Locate the cell with the specified text and output its (x, y) center coordinate. 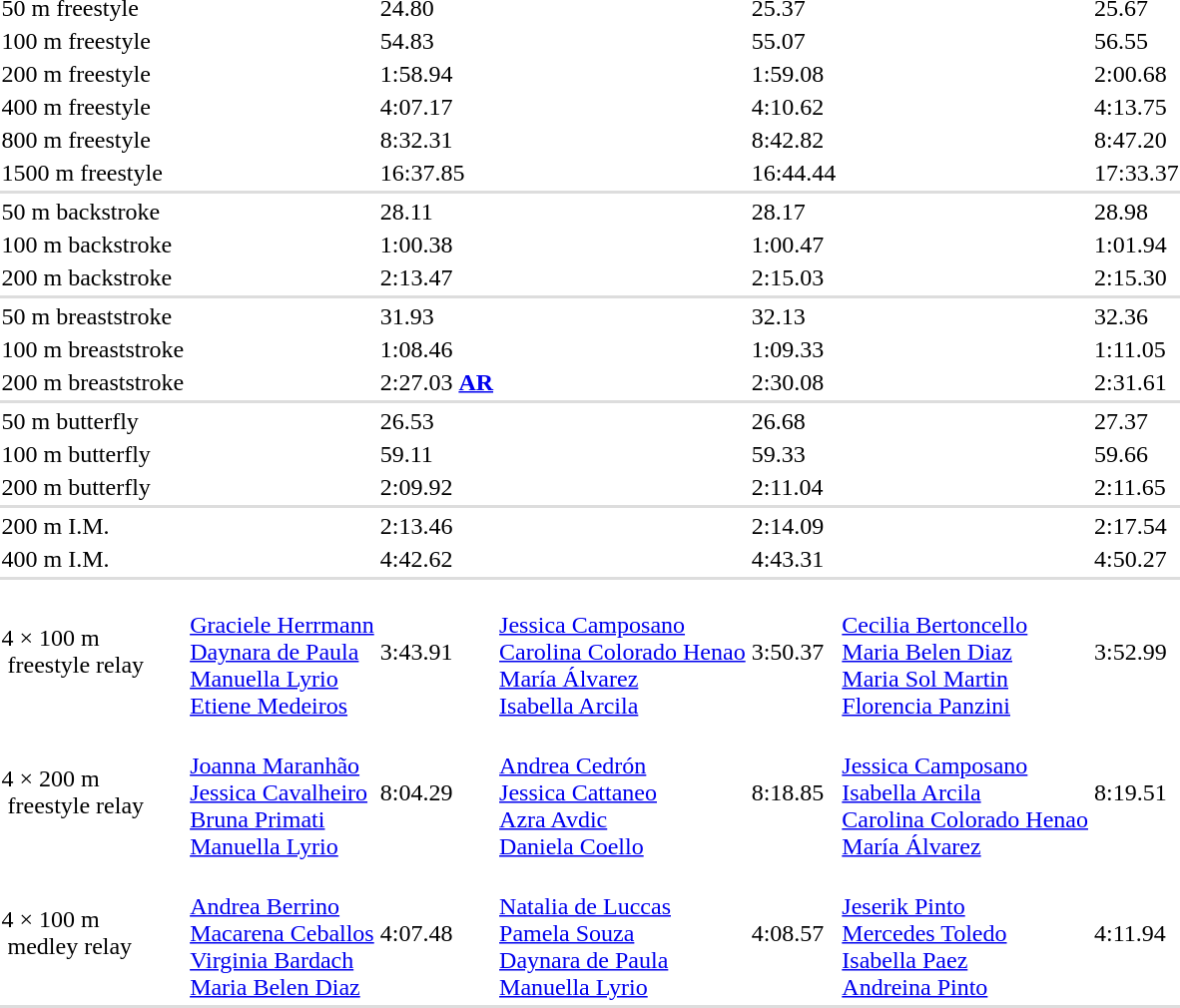
26.68 (794, 421)
59.66 (1136, 454)
100 m breaststroke (93, 349)
200 m I.M. (93, 526)
4:42.62 (436, 559)
1:11.05 (1136, 349)
2:09.92 (436, 487)
4:11.94 (1136, 933)
2:30.08 (794, 382)
59.11 (436, 454)
8:18.85 (794, 792)
Jeserik PintoMercedes ToledoIsabella PaezAndreina Pinto (965, 933)
8:19.51 (1136, 792)
Natalia de LuccasPamela SouzaDaynara de PaulaManuella Lyrio (623, 933)
Jessica CamposanoCarolina Colorado HenaoMaría ÁlvarezIsabella Arcila (623, 652)
16:37.85 (436, 173)
100 m butterfly (93, 454)
1:08.46 (436, 349)
4:07.17 (436, 107)
28.17 (794, 212)
28.11 (436, 212)
2:00.68 (1136, 74)
2:17.54 (1136, 526)
2:11.04 (794, 487)
400 m freestyle (93, 107)
2:11.65 (1136, 487)
4:07.48 (436, 933)
4 × 100 m medley relay (93, 933)
200 m butterfly (93, 487)
8:42.82 (794, 140)
54.83 (436, 41)
Graciele HerrmannDaynara de PaulaManuella LyrioEtiene Medeiros (283, 652)
32.36 (1136, 316)
8:32.31 (436, 140)
200 m breaststroke (93, 382)
26.53 (436, 421)
3:50.37 (794, 652)
17:33.37 (1136, 173)
1:00.47 (794, 245)
200 m freestyle (93, 74)
28.98 (1136, 212)
8:04.29 (436, 792)
8:47.20 (1136, 140)
4:08.57 (794, 933)
4:43.31 (794, 559)
3:52.99 (1136, 652)
1:00.38 (436, 245)
2:14.09 (794, 526)
59.33 (794, 454)
1:09.33 (794, 349)
2:15.30 (1136, 277)
31.93 (436, 316)
27.37 (1136, 421)
32.13 (794, 316)
4 × 200 m freestyle relay (93, 792)
1500 m freestyle (93, 173)
Jessica CamposanoIsabella ArcilaCarolina Colorado HenaoMaría Álvarez (965, 792)
Andrea BerrinoMacarena CeballosVirginia BardachMaria Belen Diaz (283, 933)
1:58.94 (436, 74)
4:10.62 (794, 107)
16:44.44 (794, 173)
800 m freestyle (93, 140)
1:01.94 (1136, 245)
400 m I.M. (93, 559)
2:13.47 (436, 277)
Joanna MaranhãoJessica CavalheiroBruna PrimatiManuella Lyrio (283, 792)
Andrea CedrónJessica CattaneoAzra AvdicDaniela Coello (623, 792)
50 m breaststroke (93, 316)
Cecilia BertoncelloMaria Belen DiazMaria Sol MartinFlorencia Panzini (965, 652)
56.55 (1136, 41)
3:43.91 (436, 652)
100 m freestyle (93, 41)
4 × 100 m freestyle relay (93, 652)
50 m butterfly (93, 421)
100 m backstroke (93, 245)
4:50.27 (1136, 559)
2:31.61 (1136, 382)
1:59.08 (794, 74)
50 m backstroke (93, 212)
2:13.46 (436, 526)
2:15.03 (794, 277)
55.07 (794, 41)
2:27.03 AR (436, 382)
4:13.75 (1136, 107)
200 m backstroke (93, 277)
